Search for the cell housing the specified text and yield its [X, Y] center coordinate. 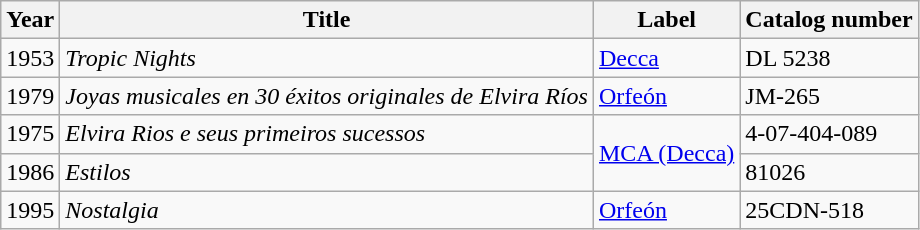
1995 [30, 210]
4-07-404-089 [829, 134]
1986 [30, 172]
Elvira Rios e seus primeiros sucessos [327, 134]
Decca [666, 58]
Joyas musicales en 30 éxitos originales de Elvira Ríos [327, 96]
25CDN-518 [829, 210]
1953 [30, 58]
1979 [30, 96]
DL 5238 [829, 58]
Year [30, 20]
JM-265 [829, 96]
1975 [30, 134]
Nostalgia [327, 210]
Tropic Nights [327, 58]
Estilos [327, 172]
MCA (Decca) [666, 153]
Label [666, 20]
81026 [829, 172]
Title [327, 20]
Catalog number [829, 20]
